Pinpoint the cell where the given text exists, returning its [x, y] midpoint coordinate. 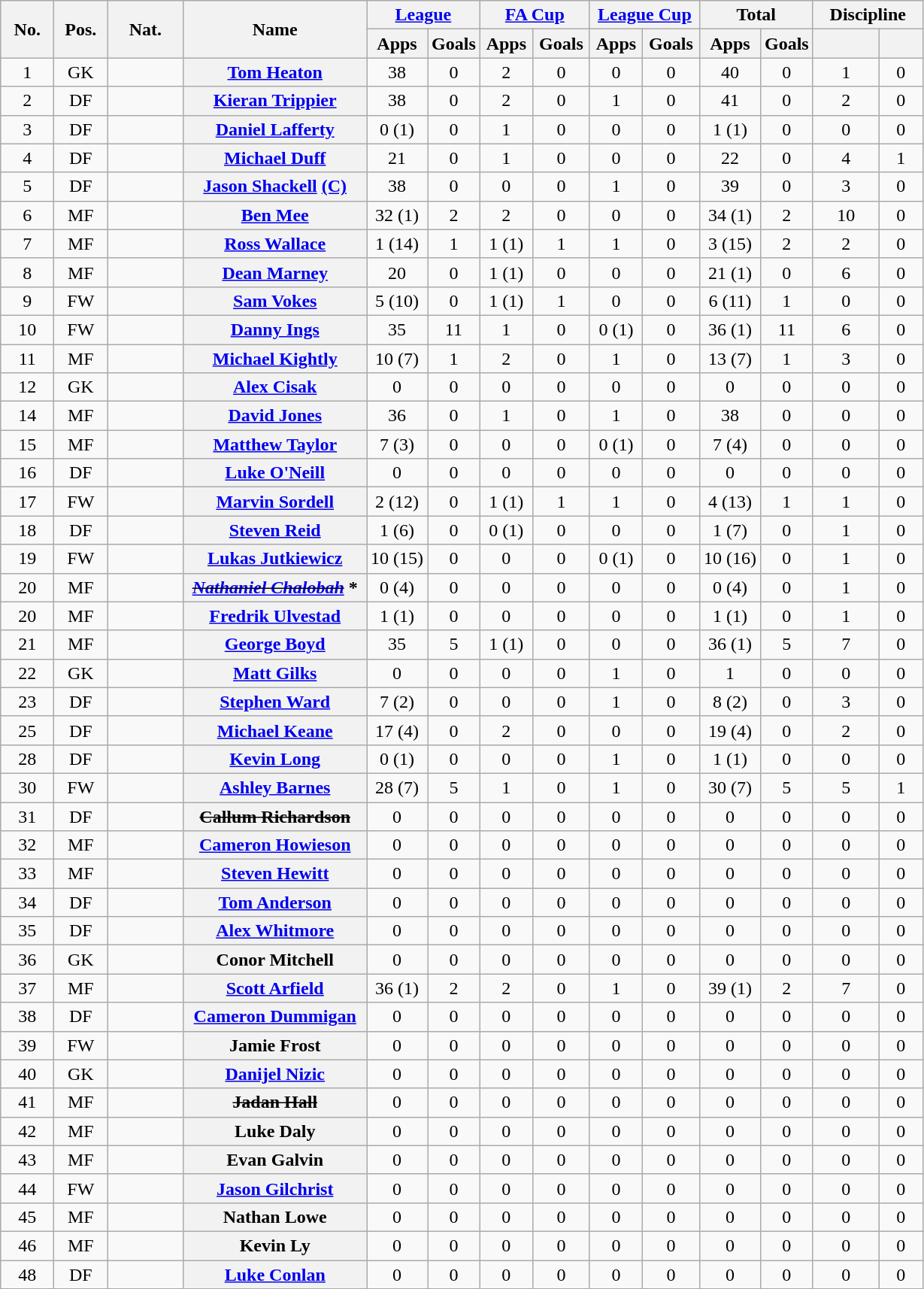
Tom Anderson [275, 902]
No. [27, 29]
12 [27, 387]
FA Cup [535, 15]
Daniel Lafferty [275, 129]
46 [27, 1245]
Tom Heaton [275, 72]
Alex Whitmore [275, 931]
6 (11) [729, 301]
23 [27, 702]
19 [27, 559]
Michael Kightly [275, 359]
Luke Daly [275, 1131]
10 (15) [397, 559]
32 [27, 845]
30 [27, 787]
Michael Duff [275, 158]
13 (7) [729, 359]
Cameron Howieson [275, 845]
Lukas Jutkiewicz [275, 559]
Jason Gilchrist [275, 1188]
Ashley Barnes [275, 787]
Sam Vokes [275, 301]
37 [27, 988]
Nathan Lowe [275, 1217]
30 (7) [729, 787]
9 [27, 301]
3 (15) [729, 244]
Jamie Frost [275, 1045]
33 [27, 874]
8 [27, 272]
Cameron Dummigan [275, 1017]
16 [27, 473]
5 (10) [397, 301]
Kevin Ly [275, 1245]
7 (2) [397, 702]
Steven Hewitt [275, 874]
44 [27, 1188]
21 (1) [729, 272]
25 [27, 730]
1 (7) [729, 530]
Dean Marney [275, 272]
Scott Arfield [275, 988]
10 (7) [397, 359]
45 [27, 1217]
Total [756, 15]
Matt Gilks [275, 673]
43 [27, 1160]
28 (7) [397, 787]
7 (4) [729, 444]
Kevin Long [275, 759]
2 (12) [397, 502]
George Boyd [275, 644]
Evan Galvin [275, 1160]
Luke O'Neill [275, 473]
Jason Shackell (C) [275, 187]
19 (4) [729, 730]
Jadan Hall [275, 1102]
34 [27, 902]
1 (14) [397, 244]
Alex Cisak [275, 387]
League [424, 15]
48 [27, 1275]
10 (16) [729, 559]
Conor Mitchell [275, 960]
Marvin Sordell [275, 502]
32 (1) [397, 215]
15 [27, 444]
7 (3) [397, 444]
28 [27, 759]
Michael Keane [275, 730]
Discipline [868, 15]
Kieran Trippier [275, 101]
Danijel Nizic [275, 1074]
Luke Conlan [275, 1275]
Pos. [81, 29]
Danny Ings [275, 329]
39 (1) [729, 988]
Fredrik Ulvestad [275, 616]
Ben Mee [275, 215]
Steven Reid [275, 530]
Callum Richardson [275, 816]
David Jones [275, 416]
League Cup [644, 15]
Name [275, 29]
Nathaniel Chalobah * [275, 587]
4 (13) [729, 502]
34 (1) [729, 215]
14 [27, 416]
Nat. [146, 29]
17 [27, 502]
17 (4) [397, 730]
Ross Wallace [275, 244]
8 (2) [729, 702]
18 [27, 530]
Stephen Ward [275, 702]
1 (6) [397, 530]
Matthew Taylor [275, 444]
31 [27, 816]
42 [27, 1131]
